Detect which cell encompasses the target text, then output its (x, y) center coordinate. 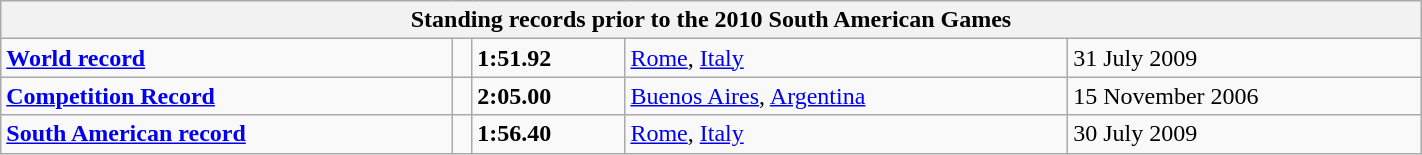
Standing records prior to the 2010 South American Games (711, 20)
1:56.40 (548, 134)
1:51.92 (548, 58)
2:05.00 (548, 96)
Buenos Aires, Argentina (846, 96)
15 November 2006 (1245, 96)
South American record (226, 134)
31 July 2009 (1245, 58)
30 July 2009 (1245, 134)
World record (226, 58)
Competition Record (226, 96)
